Provide the [X, Y] coordinate of the cell's center where the given text is located.  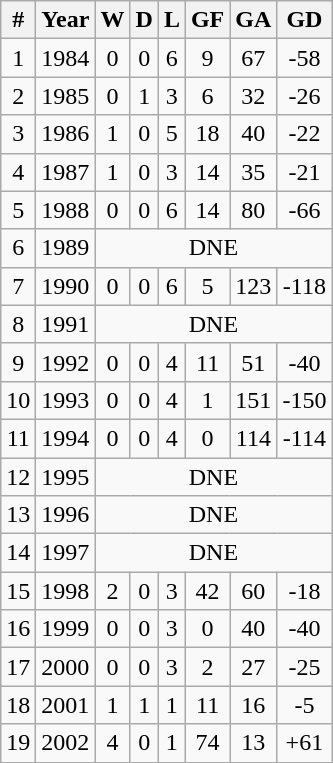
-22 [304, 134]
Year [66, 20]
1988 [66, 210]
15 [18, 591]
67 [254, 58]
1999 [66, 629]
1985 [66, 96]
74 [207, 743]
-18 [304, 591]
151 [254, 400]
-21 [304, 172]
42 [207, 591]
GA [254, 20]
1998 [66, 591]
1997 [66, 553]
-66 [304, 210]
+61 [304, 743]
-114 [304, 438]
2001 [66, 705]
2000 [66, 667]
17 [18, 667]
114 [254, 438]
-58 [304, 58]
32 [254, 96]
GD [304, 20]
123 [254, 286]
W [112, 20]
1991 [66, 324]
1987 [66, 172]
-25 [304, 667]
1995 [66, 477]
2002 [66, 743]
D [144, 20]
-118 [304, 286]
27 [254, 667]
7 [18, 286]
1994 [66, 438]
1984 [66, 58]
-150 [304, 400]
1993 [66, 400]
35 [254, 172]
80 [254, 210]
# [18, 20]
L [172, 20]
1992 [66, 362]
1989 [66, 248]
1996 [66, 515]
12 [18, 477]
8 [18, 324]
51 [254, 362]
1986 [66, 134]
19 [18, 743]
1990 [66, 286]
-26 [304, 96]
-5 [304, 705]
10 [18, 400]
60 [254, 591]
GF [207, 20]
